Search for the cell housing the specified text and yield its (X, Y) center coordinate. 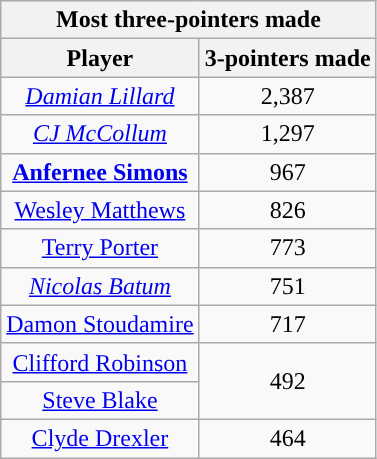
CJ McCollum (100, 134)
3-pointers made (288, 58)
Terry Porter (100, 248)
Anfernee Simons (100, 172)
Clifford Robinson (100, 362)
773 (288, 248)
Steve Blake (100, 400)
751 (288, 286)
826 (288, 210)
2,387 (288, 96)
Clyde Drexler (100, 438)
1,297 (288, 134)
Nicolas Batum (100, 286)
Most three-pointers made (188, 20)
967 (288, 172)
492 (288, 381)
Damon Stoudamire (100, 324)
717 (288, 324)
464 (288, 438)
Player (100, 58)
Damian Lillard (100, 96)
Wesley Matthews (100, 210)
